Return (X, Y) of the center of cell containing provided text 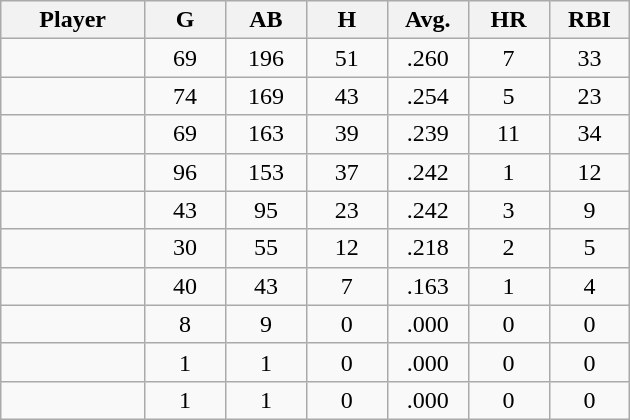
G (186, 20)
HR (508, 20)
2 (508, 248)
Avg. (428, 20)
34 (590, 134)
169 (266, 96)
37 (346, 172)
95 (266, 210)
.260 (428, 58)
Player (73, 20)
AB (266, 20)
.239 (428, 134)
40 (186, 286)
4 (590, 286)
55 (266, 248)
.218 (428, 248)
39 (346, 134)
.254 (428, 96)
196 (266, 58)
.163 (428, 286)
11 (508, 134)
51 (346, 58)
30 (186, 248)
H (346, 20)
RBI (590, 20)
96 (186, 172)
163 (266, 134)
3 (508, 210)
153 (266, 172)
33 (590, 58)
74 (186, 96)
8 (186, 324)
